Pinpoint the cell where the given text exists, returning its (x, y) midpoint coordinate. 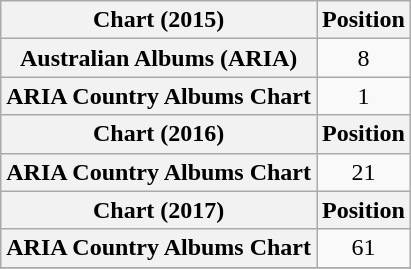
Chart (2017) (159, 210)
8 (364, 58)
61 (364, 248)
21 (364, 172)
Chart (2015) (159, 20)
1 (364, 96)
Chart (2016) (159, 134)
Australian Albums (ARIA) (159, 58)
